Return the [x, y] coordinate for the center point of the cell that contains the specified text.  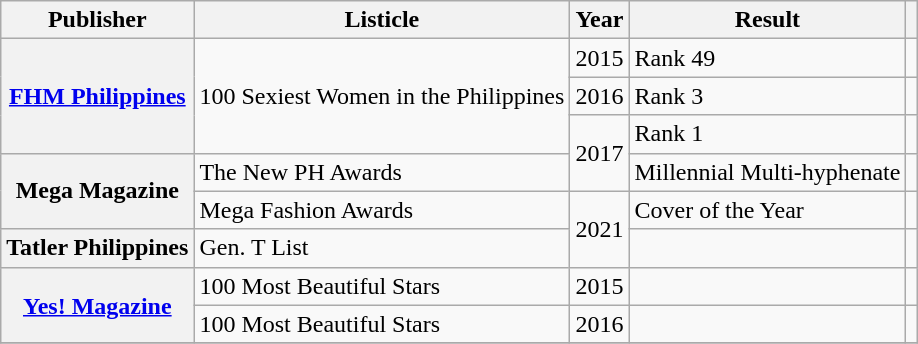
Listicle [382, 20]
2017 [600, 153]
Rank 49 [768, 58]
Millennial Multi-hyphenate [768, 172]
100 Sexiest Women in the Philippines [382, 96]
The New PH Awards [382, 172]
Publisher [98, 20]
Cover of the Year [768, 210]
FHM Philippines [98, 96]
Result [768, 20]
Rank 3 [768, 96]
Gen. T List [382, 248]
2021 [600, 229]
Rank 1 [768, 134]
Year [600, 20]
Mega Magazine [98, 191]
Tatler Philippines [98, 248]
Yes! Magazine [98, 305]
Mega Fashion Awards [382, 210]
